Find where the given text appears and provide that cell's center as (X, Y) coordinate. 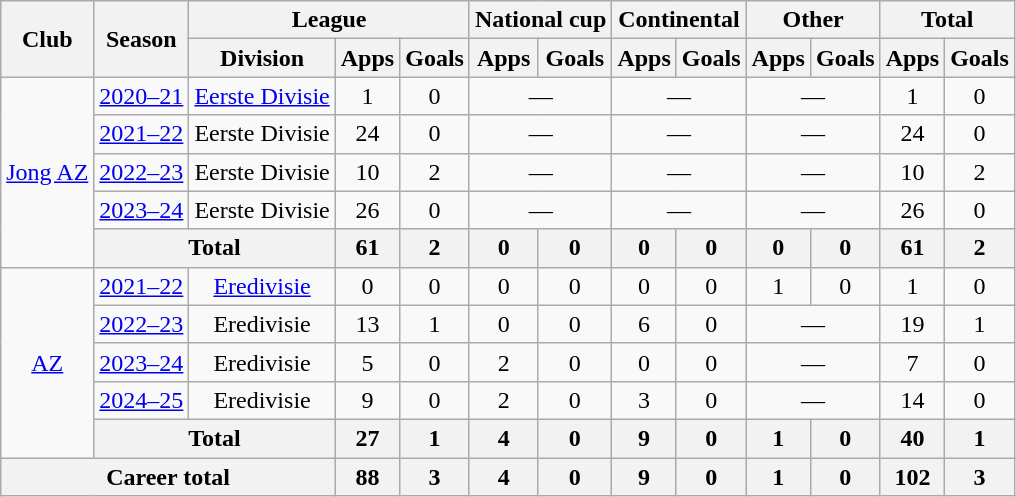
7 (912, 362)
2020–21 (142, 96)
6 (644, 324)
Career total (168, 477)
2024–25 (142, 400)
88 (367, 477)
Jong AZ (48, 172)
27 (367, 438)
Club (48, 39)
13 (367, 324)
Continental (679, 20)
Division (262, 58)
League (330, 20)
National cup (540, 20)
19 (912, 324)
Other (813, 20)
102 (912, 477)
5 (367, 362)
AZ (48, 362)
40 (912, 438)
Season (142, 39)
14 (912, 400)
